Output the (X, Y) coordinate of the center of the cell containing the given text.  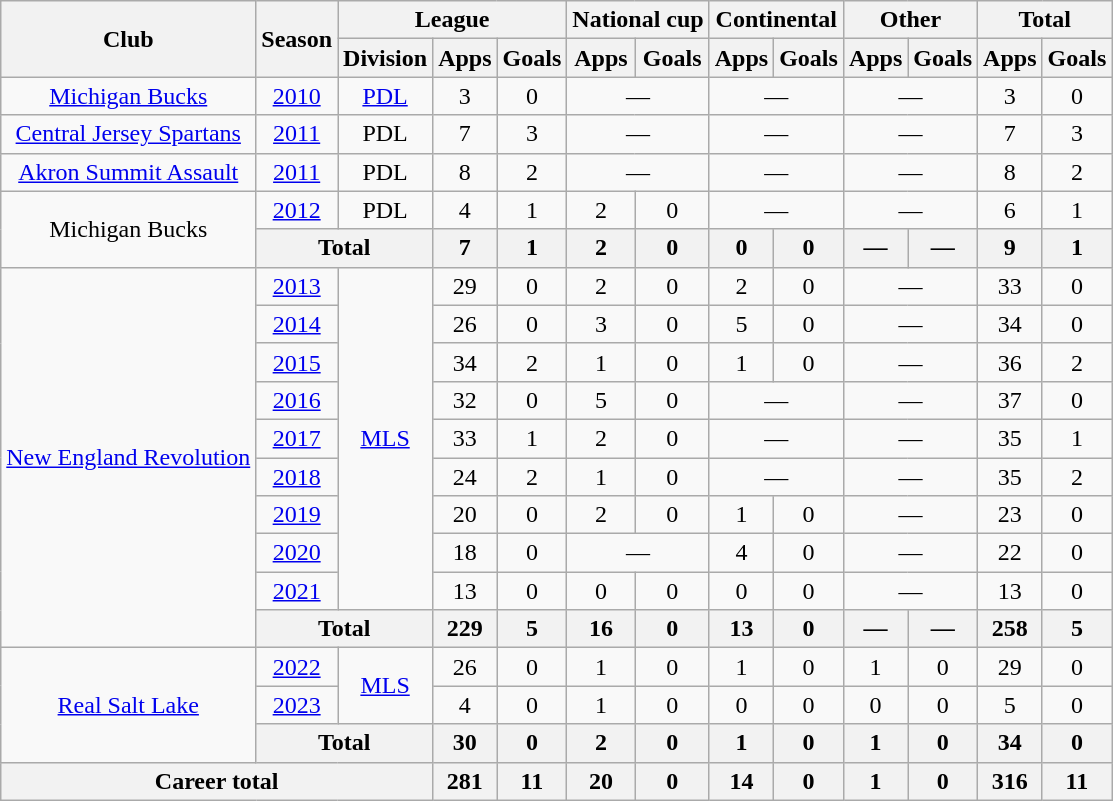
30 (465, 743)
6 (1010, 210)
National cup (638, 20)
36 (1010, 362)
32 (465, 400)
2023 (297, 705)
Season (297, 39)
Division (386, 58)
League (452, 20)
Continental (776, 20)
9 (1010, 248)
258 (1010, 629)
2020 (297, 553)
16 (601, 629)
14 (741, 781)
22 (1010, 553)
37 (1010, 400)
Other (910, 20)
2022 (297, 667)
24 (465, 477)
18 (465, 553)
2014 (297, 324)
281 (465, 781)
2018 (297, 477)
2019 (297, 515)
2021 (297, 591)
229 (465, 629)
Real Salt Lake (128, 705)
Akron Summit Assault (128, 172)
2012 (297, 210)
Central Jersey Spartans (128, 134)
316 (1010, 781)
2015 (297, 362)
2017 (297, 438)
Club (128, 39)
2013 (297, 286)
2016 (297, 400)
Career total (217, 781)
New England Revolution (128, 458)
23 (1010, 515)
2010 (297, 96)
